For the text-containing cell, return its midpoint in [X, Y] coordinate format. 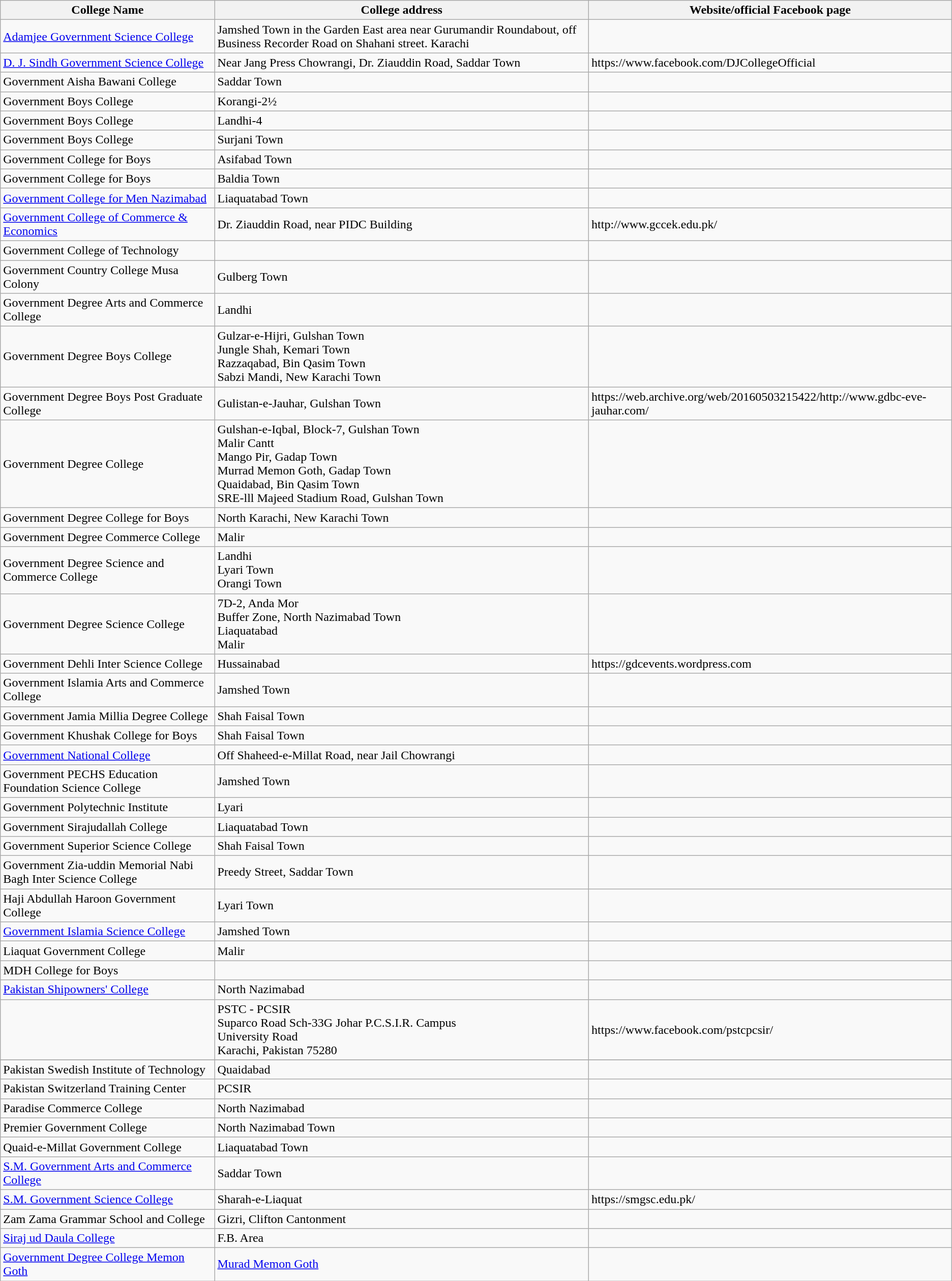
PCSIR [402, 1089]
Preedy Street, Saddar Town [402, 873]
Government Degree Arts and Commerce College [108, 310]
Pakistan Shipowners' College [108, 990]
Gizri, Clifton Cantonment [402, 1219]
Government College for Men Nazimabad [108, 198]
Government Khushak College for Boys [108, 735]
Siraj ud Daula College [108, 1238]
North Nazimabad Town [402, 1127]
Haji Abdullah Haroon Government College [108, 905]
Government Degree College [108, 464]
Baldia Town [402, 178]
College Name [108, 10]
MDH College for Boys [108, 970]
Government Country College Musa Colony [108, 277]
Government College of Technology [108, 250]
Quaid-e-Millat Government College [108, 1147]
Liaquat Government College [108, 951]
Murad Memon Goth [402, 1264]
Quaidabad [402, 1069]
D. J. Sindh Government Science College [108, 63]
Government National College [108, 755]
North Karachi, New Karachi Town [402, 518]
Government Degree Commerce College [108, 537]
Government Degree College for Boys [108, 518]
Off Shaheed-e-Millat Road, near Jail Chowrangi [402, 755]
S.M. Government Arts and Commerce College [108, 1173]
https://www.facebook.com/pstcpcsir/ [770, 1029]
Landhi-4 [402, 121]
Premier Government College [108, 1127]
F.B. Area [402, 1238]
Near Jang Press Chowrangi, Dr. Ziauddin Road, Saddar Town [402, 63]
PSTC - PCSIRSuparco Road Sch-33G Johar P.C.S.I.R. Campus University RoadKarachi, Pakistan 75280 [402, 1029]
Government Aisha Bawani College [108, 82]
Korangi-2½ [402, 101]
Government Islamia Arts and Commerce College [108, 690]
S.M. Government Science College [108, 1199]
Surjani Town [402, 140]
Government Dehli Inter Science College [108, 664]
https://gdcevents.wordpress.com [770, 664]
Website/official Facebook page [770, 10]
LandhiLyari TownOrangi Town [402, 570]
Gulberg Town [402, 277]
https://web.archive.org/web/20160503215422/http://www.gdbc-eve-jauhar.com/ [770, 404]
Government Islamia Science College [108, 932]
Gulistan-e-Jauhar, Gulshan Town [402, 404]
Hussainabad [402, 664]
Landhi [402, 310]
Zam Zama Grammar School and College [108, 1219]
Government Degree Boys Post Graduate College [108, 404]
Jamshed Town in the Garden East area near Gurumandir Roundabout, off Business Recorder Road on Shahani street. Karachi [402, 37]
Lyari [402, 807]
Paradise Commerce College [108, 1108]
Sharah-e-Liaquat [402, 1199]
Asifabad Town [402, 159]
https://www.facebook.com/DJCollegeOfficial [770, 63]
College address [402, 10]
https://smgsc.edu.pk/ [770, 1199]
http://www.gccek.edu.pk/ [770, 224]
Government Sirajudallah College [108, 826]
Government Degree Boys College [108, 357]
Government PECHS Education Foundation Science College [108, 781]
Government Zia-uddin Memorial Nabi Bagh Inter Science College [108, 873]
Government Degree Science and Commerce College [108, 570]
Government Superior Science College [108, 846]
Government College of Commerce & Economics [108, 224]
Pakistan Swedish Institute of Technology [108, 1069]
Dr. Ziauddin Road, near PIDC Building [402, 224]
Government Degree College Memon Goth [108, 1264]
Government Degree Science College [108, 623]
Gulzar-e-Hijri, Gulshan TownJungle Shah, Kemari TownRazzaqabad, Bin Qasim TownSabzi Mandi, New Karachi Town [402, 357]
Adamjee Government Science College [108, 37]
Government Jamia Millia Degree College [108, 716]
Pakistan Switzerland Training Center [108, 1089]
Lyari Town [402, 905]
7D-2, Anda MorBuffer Zone, North Nazimabad TownLiaquatabadMalir [402, 623]
Government Polytechnic Institute [108, 807]
